Search for the cell housing the specified text and yield its (x, y) center coordinate. 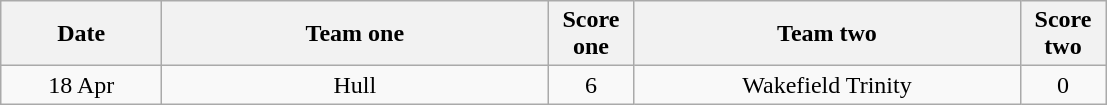
Score one (591, 34)
Team two (827, 34)
Team one (355, 34)
Date (82, 34)
Score two (1063, 34)
Wakefield Trinity (827, 85)
18 Apr (82, 85)
0 (1063, 85)
6 (591, 85)
Hull (355, 85)
